Provide the (x, y) coordinate of the cell's center where the given text is located.  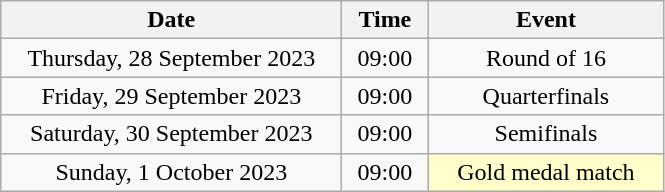
Friday, 29 September 2023 (172, 96)
Event (546, 20)
Round of 16 (546, 58)
Gold medal match (546, 172)
Sunday, 1 October 2023 (172, 172)
Thursday, 28 September 2023 (172, 58)
Semifinals (546, 134)
Quarterfinals (546, 96)
Date (172, 20)
Time (385, 20)
Saturday, 30 September 2023 (172, 134)
